From the cell containing the given text, extract its center point as (x, y) coordinate. 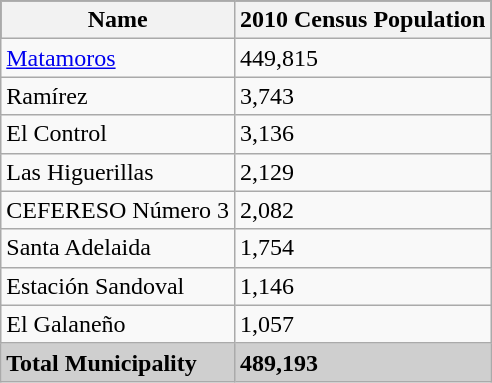
Matamoros (118, 58)
El Control (118, 134)
489,193 (362, 362)
Estación Sandoval (118, 286)
3,743 (362, 96)
1,146 (362, 286)
2010 Census Population (362, 20)
3,136 (362, 134)
El Galaneño (118, 324)
2,129 (362, 172)
2,082 (362, 210)
Las Higuerillas (118, 172)
CEFERESO Número 3 (118, 210)
Santa Adelaida (118, 248)
1,754 (362, 248)
Ramírez (118, 96)
449,815 (362, 58)
Total Municipality (118, 362)
Name (118, 20)
1,057 (362, 324)
